Search for the cell housing the specified text and yield its (x, y) center coordinate. 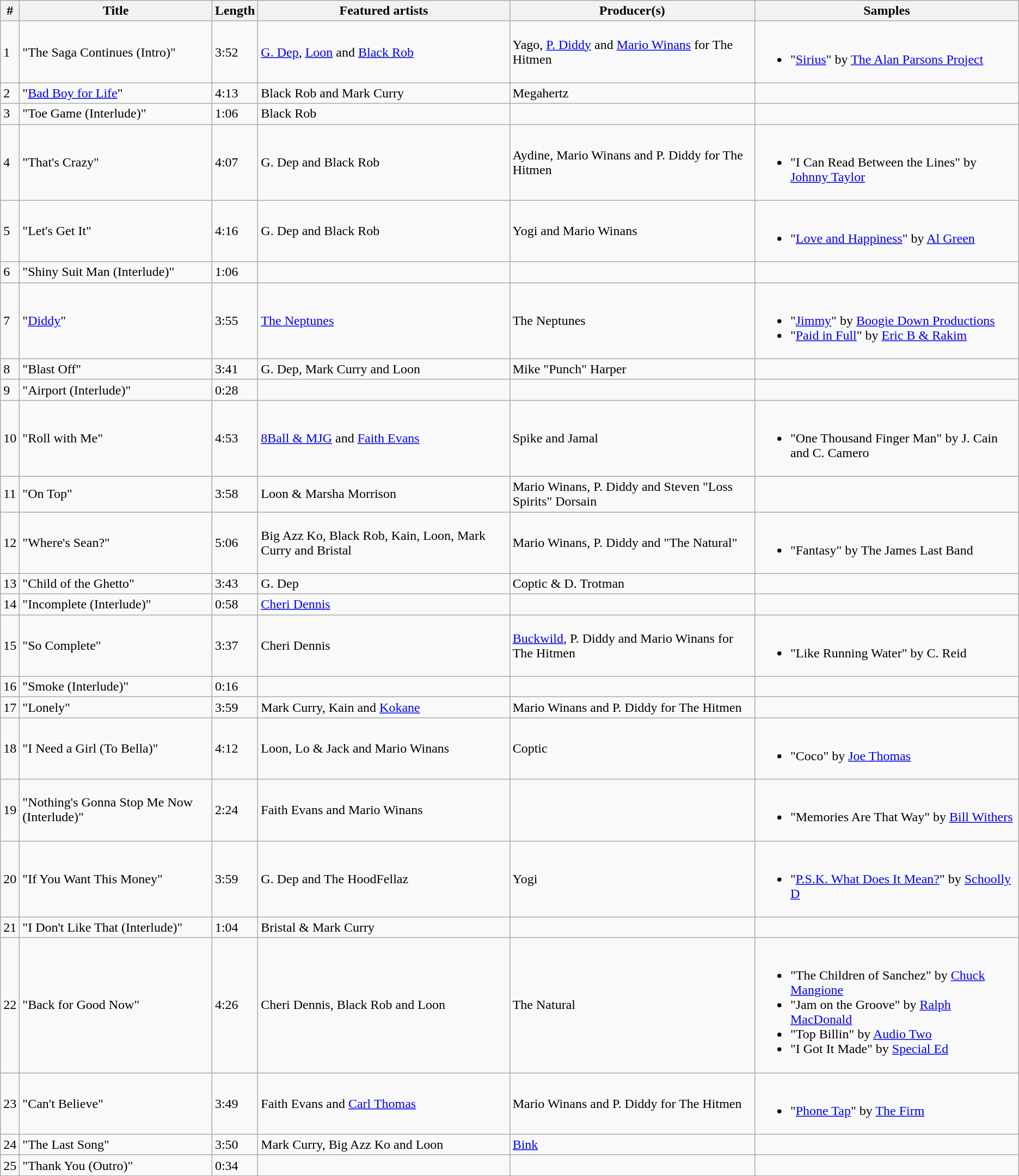
Mike "Punch" Harper (632, 369)
"Can't Believe" (116, 1104)
"So Complete" (116, 645)
4 (10, 162)
6 (10, 272)
Producer(s) (632, 11)
G. Dep, Mark Curry and Loon (384, 369)
The Natural (632, 1005)
24 (10, 1144)
19 (10, 810)
14 (10, 605)
8Ball & MJG and Faith Evans (384, 438)
G. Dep and The HoodFellaz (384, 879)
"Diddy" (116, 321)
3:52 (235, 52)
25 (10, 1165)
"The Saga Continues (Intro)" (116, 52)
1 (10, 52)
8 (10, 369)
"I Don't Like That (Interlude)" (116, 927)
"Love and Happiness" by Al Green (886, 231)
2:24 (235, 810)
"I Can Read Between the Lines" by Johnny Taylor (886, 162)
0:58 (235, 605)
"Bad Boy for Life" (116, 93)
"Back for Good Now" (116, 1005)
"The Last Song" (116, 1144)
Faith Evans and Mario Winans (384, 810)
Loon & Marsha Morrison (384, 494)
21 (10, 927)
10 (10, 438)
Bink (632, 1144)
0:16 (235, 687)
"Child of the Ghetto" (116, 584)
16 (10, 687)
22 (10, 1005)
"If You Want This Money" (116, 879)
# (10, 11)
Samples (886, 11)
Big Azz Ko, Black Rob, Kain, Loon, Mark Curry and Bristal (384, 542)
"Nothing's Gonna Stop Me Now (Interlude)" (116, 810)
3:41 (235, 369)
3:58 (235, 494)
"Let's Get It" (116, 231)
Yogi and Mario Winans (632, 231)
3:55 (235, 321)
"Jimmy" by Boogie Down Productions"Paid in Full" by Eric B & Rakim (886, 321)
"The Children of Sanchez" by Chuck Mangione"Jam on the Groove" by Ralph MacDonald"Top Billin" by Audio Two"I Got It Made" by Special Ed (886, 1005)
0:34 (235, 1165)
"Incomplete (Interlude)" (116, 605)
Black Rob (384, 114)
4:13 (235, 93)
Buckwild, P. Diddy and Mario Winans for The Hitmen (632, 645)
3 (10, 114)
"Where's Sean?" (116, 542)
"Toe Game (Interlude)" (116, 114)
13 (10, 584)
"I Need a Girl (To Bella)" (116, 749)
0:28 (235, 390)
Mark Curry, Kain and Kokane (384, 707)
"P.S.K. What Does It Mean?" by Schoolly D (886, 879)
"Shiny Suit Man (Interlude)" (116, 272)
Mario Winans, P. Diddy and Steven "Loss Spirits" Dorsain (632, 494)
4:07 (235, 162)
"Phone Tap" by The Firm (886, 1104)
Megahertz (632, 93)
11 (10, 494)
"Coco" by Joe Thomas (886, 749)
2 (10, 93)
Coptic (632, 749)
"Blast Off" (116, 369)
4:26 (235, 1005)
"Fantasy" by The James Last Band (886, 542)
G. Dep, Loon and Black Rob (384, 52)
7 (10, 321)
Bristal & Mark Curry (384, 927)
5:06 (235, 542)
"One Thousand Finger Man" by J. Cain and C. Camero (886, 438)
9 (10, 390)
4:12 (235, 749)
3:49 (235, 1104)
"Airport (Interlude)" (116, 390)
Title (116, 11)
"Roll with Me" (116, 438)
Mark Curry, Big Azz Ko and Loon (384, 1144)
3:37 (235, 645)
"Smoke (Interlude)" (116, 687)
5 (10, 231)
Spike and Jamal (632, 438)
Mario Winans, P. Diddy and "The Natural" (632, 542)
15 (10, 645)
3:50 (235, 1144)
Aydine, Mario Winans and P. Diddy for The Hitmen (632, 162)
4:16 (235, 231)
"That's Crazy" (116, 162)
Black Rob and Mark Curry (384, 93)
"Memories Are That Way" by Bill Withers (886, 810)
G. Dep (384, 584)
Cheri Dennis, Black Rob and Loon (384, 1005)
Faith Evans and Carl Thomas (384, 1104)
Length (235, 11)
18 (10, 749)
Coptic & D. Trotman (632, 584)
20 (10, 879)
Featured artists (384, 11)
Yogi (632, 879)
17 (10, 707)
23 (10, 1104)
Yago, P. Diddy and Mario Winans for The Hitmen (632, 52)
Loon, Lo & Jack and Mario Winans (384, 749)
"Sirius" by The Alan Parsons Project (886, 52)
1:04 (235, 927)
"On Top" (116, 494)
"Lonely" (116, 707)
"Like Running Water" by C. Reid (886, 645)
12 (10, 542)
4:53 (235, 438)
"Thank You (Outro)" (116, 1165)
3:43 (235, 584)
